Detect which cell encompasses the target text, then output its (x, y) center coordinate. 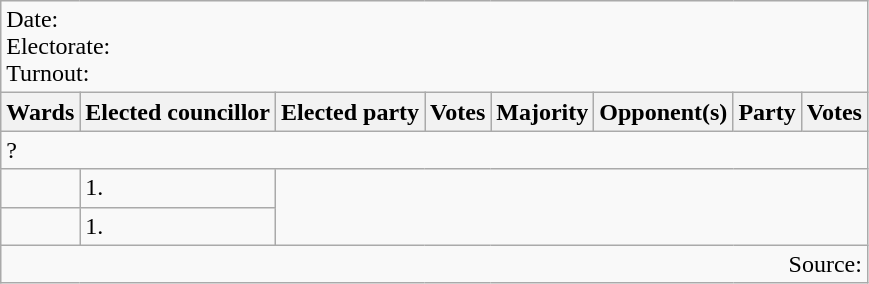
Date: Electorate: Turnout: (434, 47)
Party (767, 112)
? (434, 150)
Majority (542, 112)
Opponent(s) (664, 112)
Elected councillor (178, 112)
Wards (40, 112)
Source: (434, 264)
Elected party (350, 112)
